Provide the [x, y] coordinate of the cell's center where the given text is located.  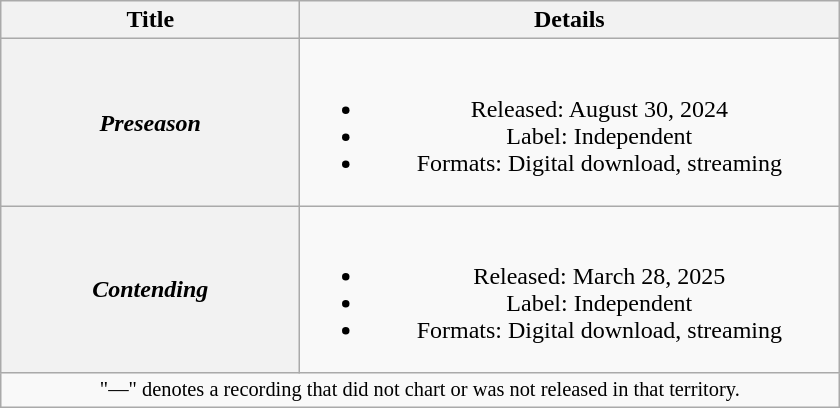
Released: March 28, 2025Label: IndependentFormats: Digital download, streaming [570, 290]
Contending [150, 290]
Title [150, 20]
Preseason [150, 122]
"—" denotes a recording that did not chart or was not released in that territory. [420, 390]
Released: August 30, 2024Label: IndependentFormats: Digital download, streaming [570, 122]
Details [570, 20]
